Return the [x, y] coordinate for the center point of the cell that contains the specified text.  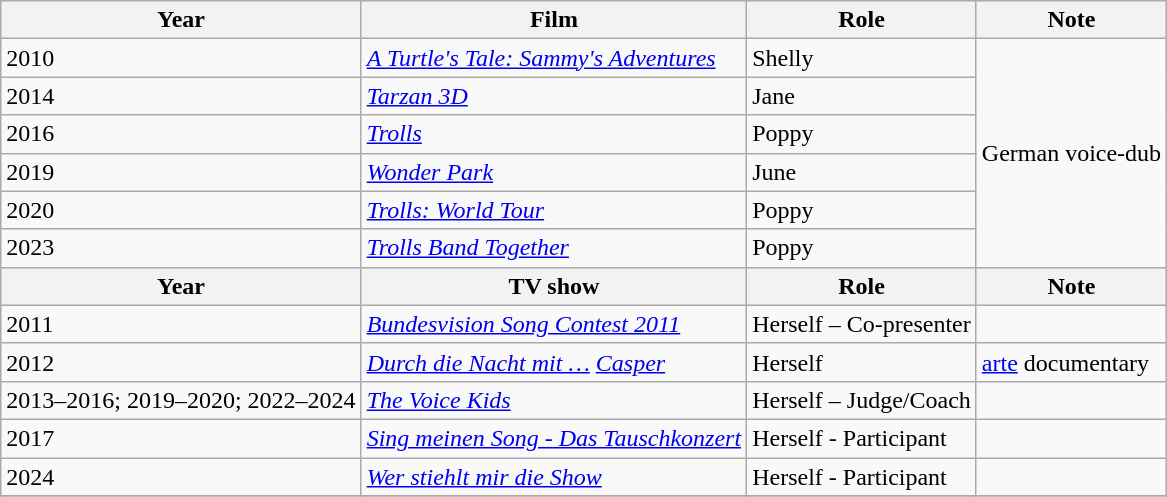
2024 [181, 477]
Sing meinen Song - Das Tauschkonzert [554, 438]
TV show [554, 286]
2013–2016; 2019–2020; 2022–2024 [181, 400]
Jane [862, 96]
Tarzan 3D [554, 96]
German voice-dub [1071, 153]
2017 [181, 438]
2012 [181, 362]
Wer stiehlt mir die Show [554, 477]
Shelly [862, 58]
Trolls: World Tour [554, 210]
Herself – Judge/Coach [862, 400]
2023 [181, 248]
Trolls [554, 134]
2010 [181, 58]
2014 [181, 96]
Bundesvision Song Contest 2011 [554, 324]
arte documentary [1071, 362]
Herself [862, 362]
2016 [181, 134]
2019 [181, 172]
Herself – Co-presenter [862, 324]
2011 [181, 324]
A Turtle's Tale: Sammy's Adventures [554, 58]
2020 [181, 210]
Durch die Nacht mit … Casper [554, 362]
Wonder Park [554, 172]
June [862, 172]
Film [554, 20]
Trolls Band Together [554, 248]
The Voice Kids [554, 400]
